Locate the cell with the specified text and output its (x, y) center coordinate. 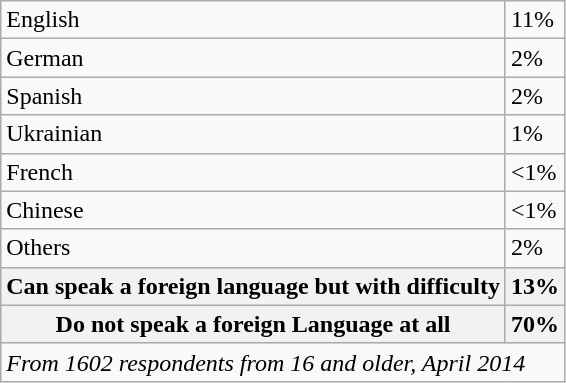
Can speak a foreign language but with difficulty (254, 286)
German (254, 58)
70% (534, 324)
1% (534, 134)
Chinese (254, 210)
English (254, 20)
13% (534, 286)
Others (254, 248)
Spanish (254, 96)
French (254, 172)
Ukrainian (254, 134)
Do not speak a foreign Language at all (254, 324)
From 1602 respondents from 16 and older, April 2014 (283, 362)
11% (534, 20)
